Extract the (x, y) coordinate from the center of the cell holding the provided text.  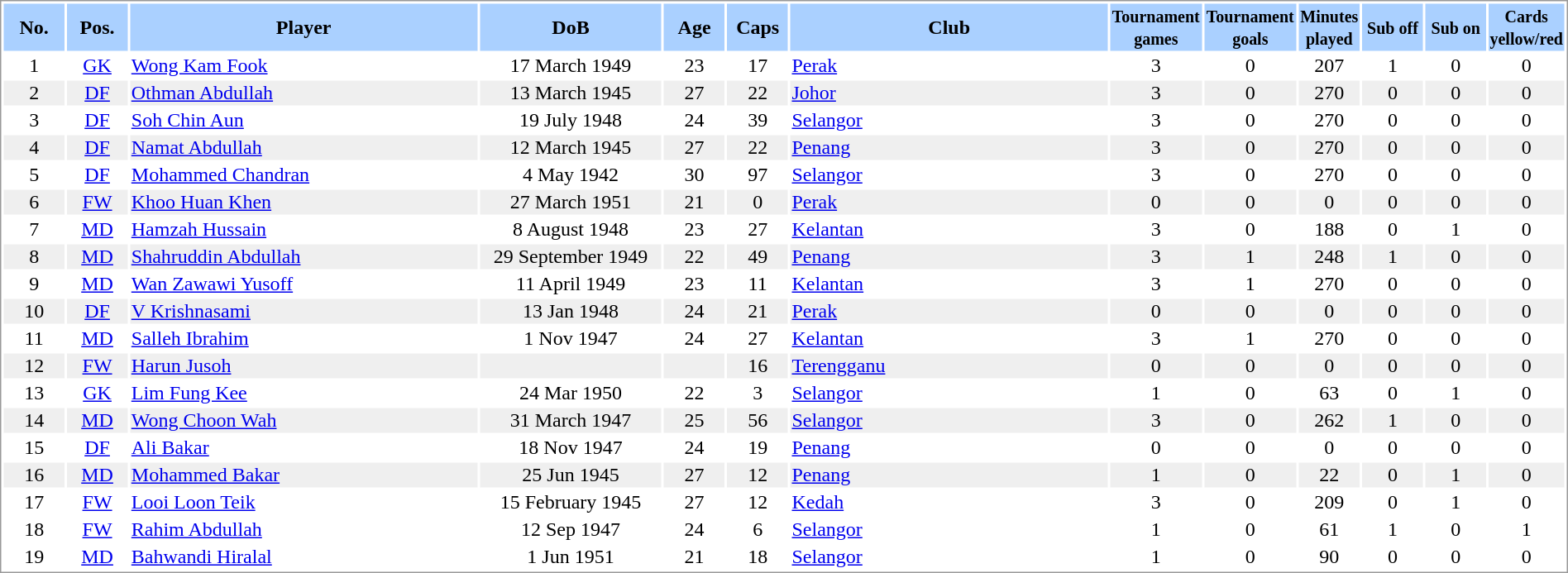
Wong Choon Wah (304, 421)
Lim Fung Kee (304, 393)
12 Sep 1947 (571, 530)
97 (758, 174)
12 March 1945 (571, 148)
Player (304, 26)
49 (758, 257)
17 March 1949 (571, 65)
Kedah (949, 502)
15 (33, 447)
7 (33, 229)
1 Nov 1947 (571, 338)
V Krishnasami (304, 312)
19 July 1948 (571, 120)
30 (695, 174)
262 (1329, 421)
18 Nov 1947 (571, 447)
Sub on (1456, 26)
39 (758, 120)
Tournamentgoals (1250, 26)
Othman Abdullah (304, 93)
207 (1329, 65)
Ali Bakar (304, 447)
13 (33, 393)
9 (33, 284)
56 (758, 421)
DoB (571, 26)
27 March 1951 (571, 203)
Terengganu (949, 366)
Harun Jusoh (304, 366)
248 (1329, 257)
No. (33, 26)
Tournamentgames (1156, 26)
Johor (949, 93)
10 (33, 312)
15 February 1945 (571, 502)
Sub off (1393, 26)
Khoo Huan Khen (304, 203)
Cardsyellow/red (1527, 26)
Hamzah Hussain (304, 229)
61 (1329, 530)
Rahim Abdullah (304, 530)
Club (949, 26)
Mohammed Bakar (304, 475)
Soh Chin Aun (304, 120)
4 (33, 148)
Shahruddin Abdullah (304, 257)
90 (1329, 556)
209 (1329, 502)
1 Jun 1951 (571, 556)
4 May 1942 (571, 174)
188 (1329, 229)
Minutesplayed (1329, 26)
25 (695, 421)
29 September 1949 (571, 257)
Caps (758, 26)
Salleh Ibrahim (304, 338)
8 August 1948 (571, 229)
8 (33, 257)
14 (33, 421)
2 (33, 93)
Bahwandi Hiralal (304, 556)
Pos. (98, 26)
Wong Kam Fook (304, 65)
Wan Zawawi Yusoff (304, 284)
5 (33, 174)
Age (695, 26)
24 Mar 1950 (571, 393)
Looi Loon Teik (304, 502)
31 March 1947 (571, 421)
13 March 1945 (571, 93)
11 April 1949 (571, 284)
Namat Abdullah (304, 148)
63 (1329, 393)
25 Jun 1945 (571, 475)
13 Jan 1948 (571, 312)
Mohammed Chandran (304, 174)
